Return (x, y) of the center of cell containing provided text 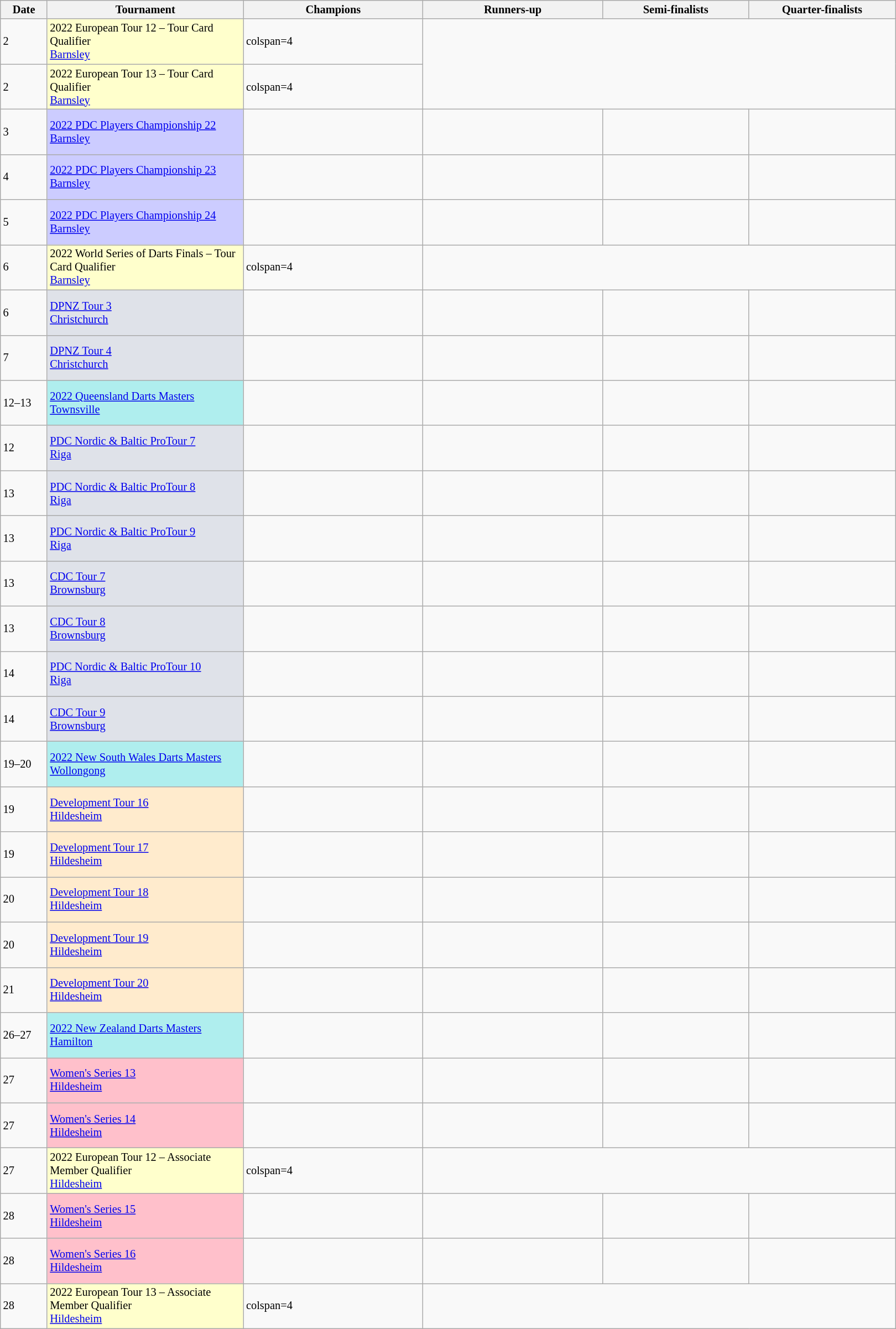
Quarter-finalists (822, 9)
PDC Nordic & Baltic ProTour 7 Riga (145, 448)
2022 New Zealand Darts Masters Hamilton (145, 1035)
Date (24, 9)
DPNZ Tour 4 Christchurch (145, 358)
4 (24, 177)
DPNZ Tour 3 Christchurch (145, 312)
CDC Tour 7 Brownsburg (145, 583)
7 (24, 358)
PDC Nordic & Baltic ProTour 10 Riga (145, 674)
2022 European Tour 12 – Tour Card Qualifier Barnsley (145, 41)
CDC Tour 8 Brownsburg (145, 629)
2022 World Series of Darts Finals – Tour Card Qualifier Barnsley (145, 267)
Champions (333, 9)
Runners-up (513, 9)
2022 PDC Players Championship 22 Barnsley (145, 132)
Development Tour 19 Hildesheim (145, 945)
3 (24, 132)
Semi-finalists (676, 9)
Tournament (145, 9)
Women's Series 16 Hildesheim (145, 1261)
5 (24, 222)
Women's Series 15 Hildesheim (145, 1216)
12 (24, 448)
21 (24, 990)
Women's Series 13 Hildesheim (145, 1080)
19–20 (24, 764)
2022 New South Wales Darts Masters Wollongong (145, 764)
Development Tour 17 Hildesheim (145, 854)
2022 European Tour 12 – Associate Member Qualifier Hildesheim (145, 1170)
Development Tour 20 Hildesheim (145, 990)
PDC Nordic & Baltic ProTour 8 Riga (145, 493)
CDC Tour 9 Brownsburg (145, 719)
PDC Nordic & Baltic ProTour 9 Riga (145, 538)
26–27 (24, 1035)
2022 Queensland Darts Masters Townsville (145, 403)
Development Tour 18 Hildesheim (145, 899)
Women's Series 14 Hildesheim (145, 1125)
Development Tour 16 Hildesheim (145, 809)
2022 European Tour 13 – Associate Member Qualifier Hildesheim (145, 1306)
12–13 (24, 403)
2022 PDC Players Championship 24 Barnsley (145, 222)
2022 European Tour 13 – Tour Card Qualifier Barnsley (145, 87)
2022 PDC Players Championship 23 Barnsley (145, 177)
